Locate the cell with the specified text and output its (X, Y) center coordinate. 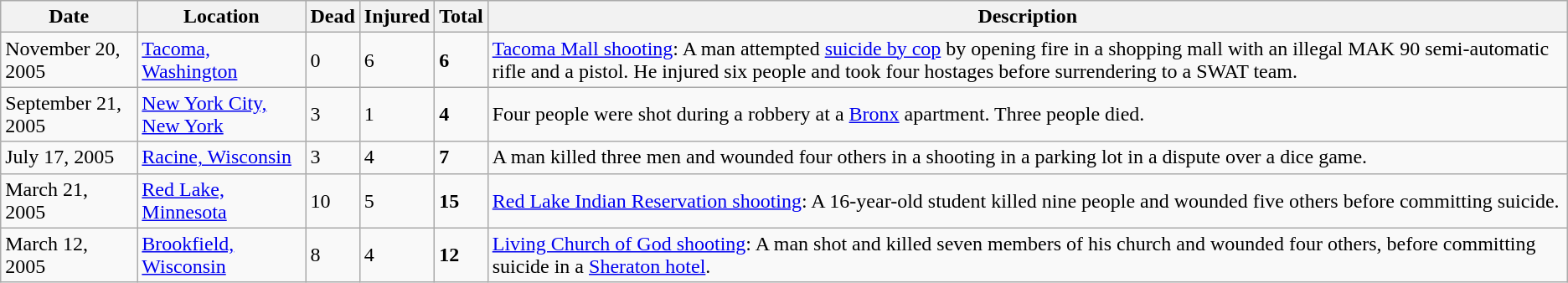
March 12, 2005 (69, 255)
15 (462, 201)
Injured (397, 17)
5 (397, 201)
0 (333, 60)
12 (462, 255)
Total (462, 17)
Location (221, 17)
Description (1027, 17)
Brookfield, Wisconsin (221, 255)
July 17, 2005 (69, 157)
Racine, Wisconsin (221, 157)
Date (69, 17)
7 (462, 157)
A man killed three men and wounded four others in a shooting in a parking lot in a dispute over a dice game. (1027, 157)
March 21, 2005 (69, 201)
New York City, New York (221, 114)
November 20, 2005 (69, 60)
Red Lake Indian Reservation shooting: A 16-year-old student killed nine people and wounded five others before committing suicide. (1027, 201)
September 21, 2005 (69, 114)
Four people were shot during a robbery at a Bronx apartment. Three people died. (1027, 114)
Red Lake, Minnesota (221, 201)
10 (333, 201)
8 (333, 255)
1 (397, 114)
Dead (333, 17)
Tacoma, Washington (221, 60)
